Capture the cell that displays the provided text and extract its [X, Y] central coordinate. 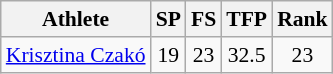
Rank [302, 19]
32.5 [246, 55]
Krisztina Czakó [76, 55]
TFP [246, 19]
FS [204, 19]
19 [168, 55]
SP [168, 19]
Athlete [76, 19]
